Return [X, Y] of the center of cell containing provided text 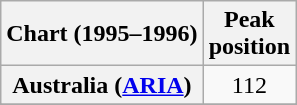
112 [249, 85]
Australia (ARIA) [102, 85]
Chart (1995–1996) [102, 34]
Peakposition [249, 34]
